Determine the (X, Y) coordinate at the center of the cell enclosing the given text.  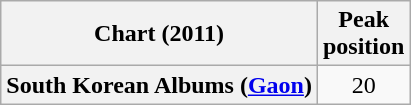
Peakposition (363, 34)
20 (363, 85)
Chart (2011) (160, 34)
South Korean Albums (Gaon) (160, 85)
